From the cell containing the given text, extract its center point as (X, Y) coordinate. 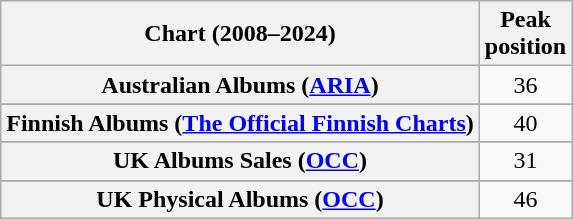
UK Physical Albums (OCC) (240, 199)
Finnish Albums (The Official Finnish Charts) (240, 123)
Chart (2008–2024) (240, 34)
UK Albums Sales (OCC) (240, 161)
31 (525, 161)
40 (525, 123)
36 (525, 85)
Peakposition (525, 34)
46 (525, 199)
Australian Albums (ARIA) (240, 85)
